From the cell containing the given text, extract its center point as [x, y] coordinate. 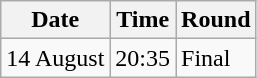
Date [56, 20]
Final [216, 58]
Round [216, 20]
14 August [56, 58]
Time [143, 20]
20:35 [143, 58]
